Output the [x, y] coordinate of the center of the cell containing the given text.  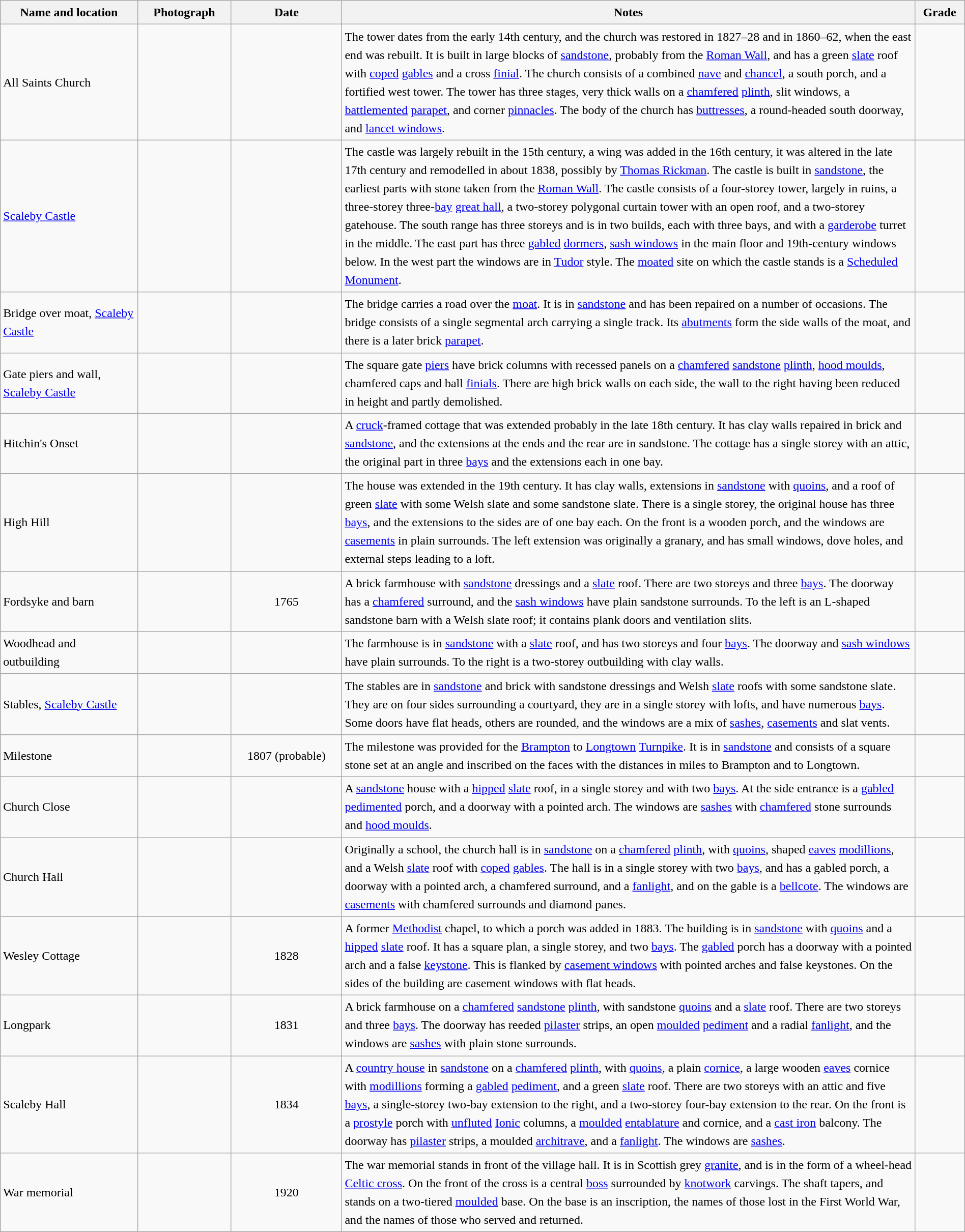
1831 [287, 1026]
Church Hall [69, 877]
Stables, Scaleby Castle [69, 704]
Notes [628, 12]
All Saints Church [69, 82]
High Hill [69, 522]
Scaleby Castle [69, 216]
Milestone [69, 755]
1920 [287, 1193]
Woodhead and outbuilding [69, 652]
1828 [287, 956]
Hitchin's Onset [69, 444]
Scaleby Hall [69, 1104]
War memorial [69, 1193]
1834 [287, 1104]
Gate piers and wall, Scaleby Castle [69, 383]
Grade [940, 12]
Longpark [69, 1026]
1765 [287, 601]
Wesley Cottage [69, 956]
Name and location [69, 12]
Church Close [69, 807]
Photograph [184, 12]
Fordsyke and barn [69, 601]
1807 (probable) [287, 755]
Bridge over moat, Scaleby Castle [69, 323]
Date [287, 12]
